Locate the cell with the specified text and output its (X, Y) center coordinate. 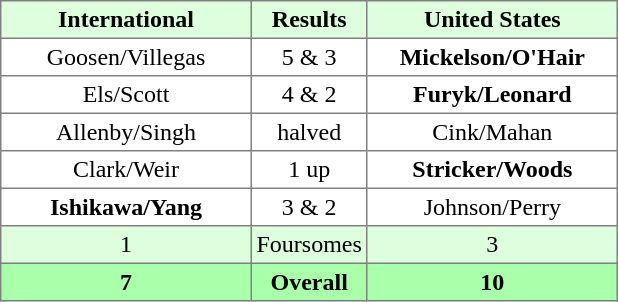
Mickelson/O'Hair (492, 57)
7 (126, 282)
Goosen/Villegas (126, 57)
Foursomes (309, 245)
Cink/Mahan (492, 132)
Furyk/Leonard (492, 95)
4 & 2 (309, 95)
10 (492, 282)
Ishikawa/Yang (126, 207)
International (126, 20)
Results (309, 20)
3 (492, 245)
Clark/Weir (126, 170)
Overall (309, 282)
1 (126, 245)
5 & 3 (309, 57)
1 up (309, 170)
halved (309, 132)
Stricker/Woods (492, 170)
Allenby/Singh (126, 132)
Els/Scott (126, 95)
Johnson/Perry (492, 207)
3 & 2 (309, 207)
United States (492, 20)
